Determine the (x, y) coordinate at the center of the cell enclosing the given text.  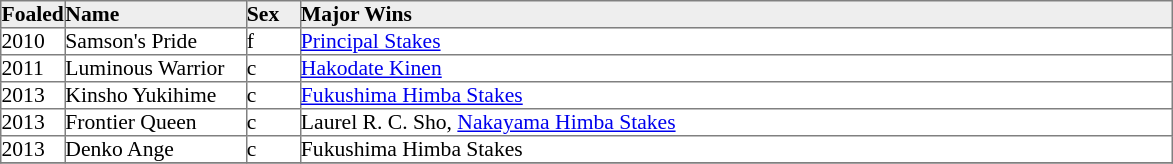
2010 (33, 42)
Sex (273, 14)
Hakodate Kinen (736, 68)
Foaled (33, 14)
Name (156, 14)
2011 (33, 68)
Kinsho Yukihime (156, 96)
Laurel R. C. Sho, Nakayama Himba Stakes (736, 122)
Major Wins (736, 14)
Denko Ange (156, 150)
Luminous Warrior (156, 68)
f (273, 42)
Principal Stakes (736, 42)
Samson's Pride (156, 42)
Frontier Queen (156, 122)
